Identify which cell holds the provided text, then report its (X, Y) central coordinate. 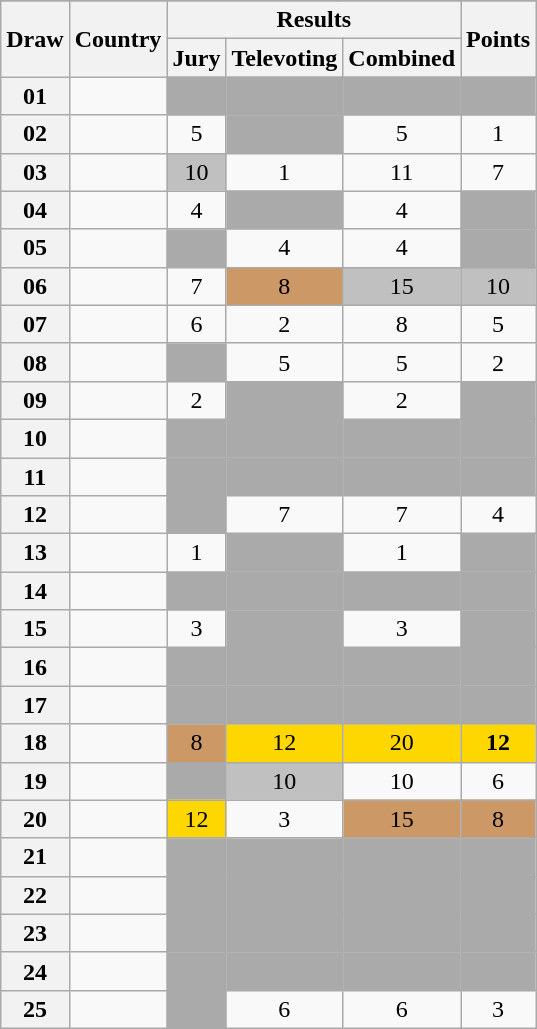
Televoting (284, 58)
18 (35, 743)
22 (35, 895)
02 (35, 134)
Results (314, 20)
Points (498, 39)
14 (35, 591)
08 (35, 362)
21 (35, 857)
16 (35, 667)
17 (35, 705)
24 (35, 971)
Country (118, 39)
Combined (402, 58)
01 (35, 96)
03 (35, 172)
23 (35, 933)
05 (35, 248)
19 (35, 781)
25 (35, 1009)
Draw (35, 39)
07 (35, 324)
13 (35, 553)
09 (35, 400)
Jury (196, 58)
06 (35, 286)
04 (35, 210)
